Capture the cell that displays the provided text and extract its [X, Y] central coordinate. 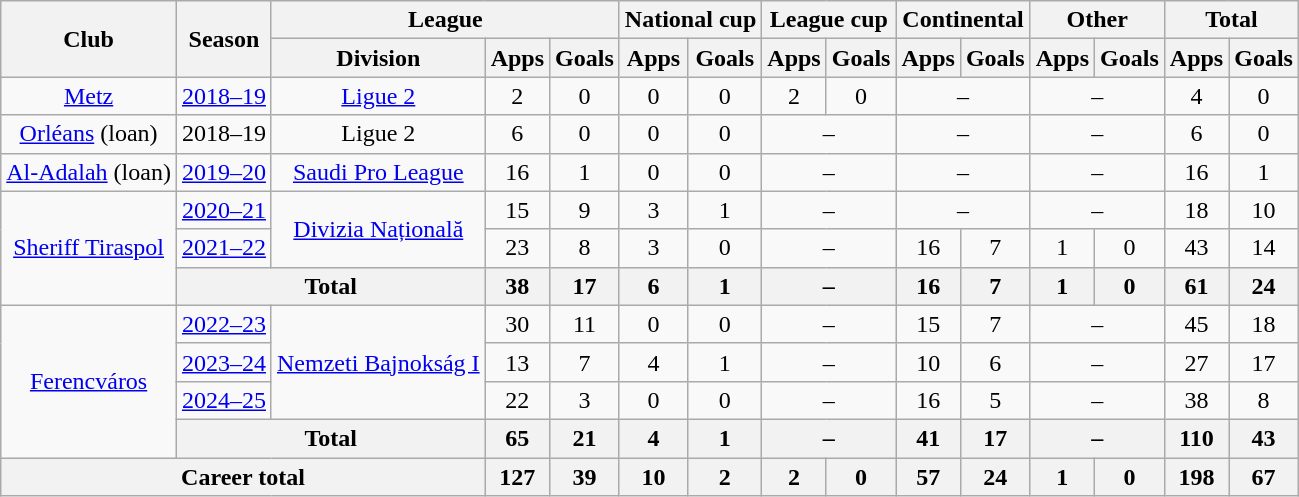
2023–24 [224, 362]
27 [1196, 362]
Metz [89, 96]
Saudi Pro League [378, 172]
Orléans (loan) [89, 134]
Other [1097, 20]
National cup [690, 20]
Al-Adalah (loan) [89, 172]
2020–21 [224, 210]
Career total [243, 477]
Ferencváros [89, 381]
2021–22 [224, 248]
9 [585, 210]
5 [995, 400]
11 [585, 324]
110 [1196, 438]
Season [224, 39]
198 [1196, 477]
22 [517, 400]
23 [517, 248]
30 [517, 324]
Club [89, 39]
67 [1264, 477]
65 [517, 438]
57 [928, 477]
Continental [963, 20]
League [445, 20]
13 [517, 362]
2024–25 [224, 400]
Sheriff Tiraspol [89, 248]
Nemzeti Bajnokság I [378, 362]
2022–23 [224, 324]
14 [1264, 248]
21 [585, 438]
Division [378, 58]
39 [585, 477]
61 [1196, 286]
45 [1196, 324]
41 [928, 438]
127 [517, 477]
Divizia Națională [378, 229]
2019–20 [224, 172]
League cup [829, 20]
